Extract the (x, y) coordinate from the center of the cell holding the provided text.  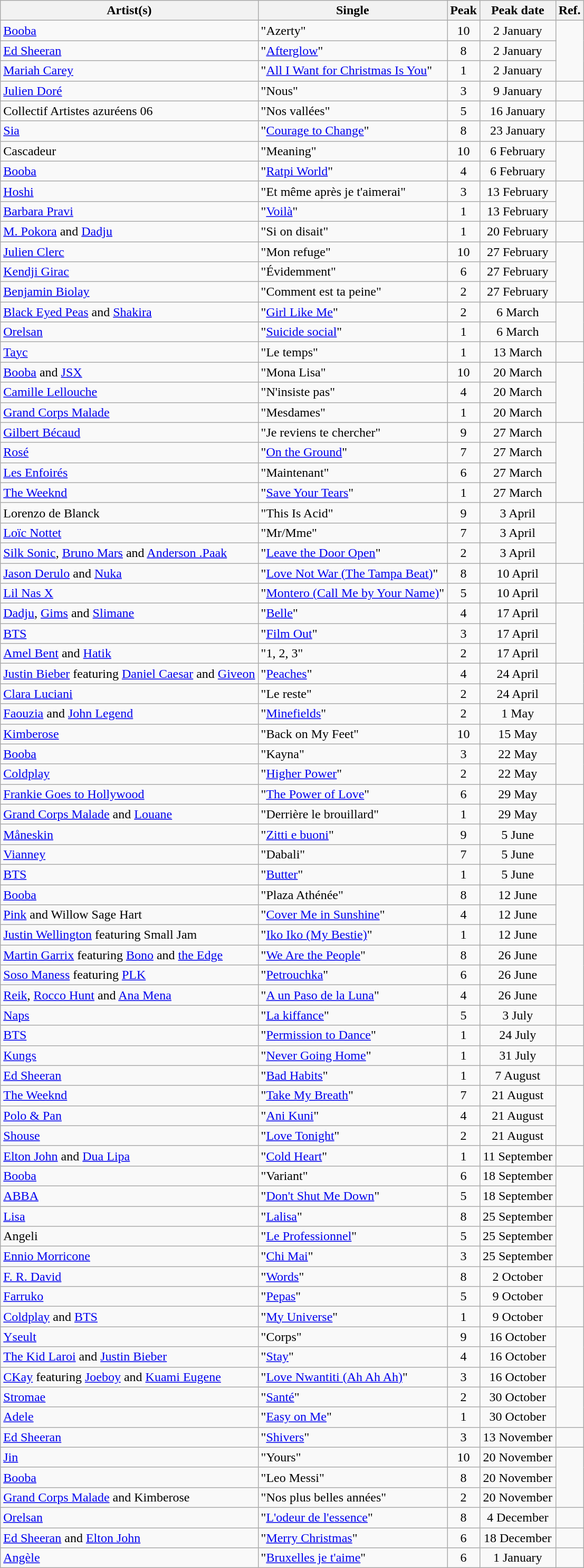
Amel Bent and Hatik (129, 654)
Angèle (129, 1558)
Polo & Pan (129, 1116)
Single (352, 11)
2 October (518, 1277)
"Minefields" (352, 714)
"Le temps" (352, 352)
Frankie Goes to Hollywood (129, 794)
"Take My Breath" (352, 1095)
"Bruxelles je t'aime" (352, 1558)
"Bad Habits" (352, 1075)
"Mon refuge" (352, 252)
15 May (518, 734)
7 August (518, 1075)
Elton John and Dua Lipa (129, 1156)
Kimberose (129, 734)
"Love Nwantiti (Ah Ah Ah)" (352, 1377)
4 December (518, 1517)
"Si on disait" (352, 231)
Kungs (129, 1055)
"Afterglow" (352, 51)
Loïc Nottet (129, 533)
Adele (129, 1417)
"Film Out" (352, 634)
ABBA (129, 1196)
Barbara Pravi (129, 211)
"Évidemment" (352, 272)
"Yours" (352, 1457)
Soso Maness featuring PLK (129, 975)
20 February (518, 231)
Ed Sheeran and Elton John (129, 1538)
Coldplay (129, 774)
18 December (518, 1538)
"Words" (352, 1277)
"Leave the Door Open" (352, 553)
Grand Corps Malade and Kimberose (129, 1497)
"Ani Kuni" (352, 1116)
"Maintenant" (352, 473)
"Lalisa" (352, 1216)
Gilbert Bécaud (129, 432)
Faouzia and John Legend (129, 714)
1 May (518, 714)
Peak date (518, 11)
"Back on My Feet" (352, 734)
"Higher Power" (352, 774)
"Save Your Tears" (352, 493)
"My Universe" (352, 1317)
"Mesdames" (352, 412)
"Montero (Call Me by Your Name)" (352, 593)
Reik, Rocco Hunt and Ana Mena (129, 995)
9 January (518, 91)
Farruko (129, 1297)
M. Pokora and Dadju (129, 231)
24 July (518, 1035)
13 March (518, 352)
"Leo Messi" (352, 1477)
Pink and Willow Sage Hart (129, 915)
"Don't Shut Me Down" (352, 1196)
The Kid Laroi and Justin Bieber (129, 1357)
Julien Doré (129, 91)
"Zitti e buoni" (352, 834)
"Peaches" (352, 674)
Vianney (129, 854)
Silk Sonic, Bruno Mars and Anderson .Paak (129, 553)
"Meaning" (352, 151)
"Shivers" (352, 1437)
Martin Garrix featuring Bono and the Edge (129, 955)
Lorenzo de Blanck (129, 513)
Cascadeur (129, 151)
"Permission to Dance" (352, 1035)
Les Enfoirés (129, 473)
Yseult (129, 1337)
"Variant" (352, 1176)
"Corps" (352, 1337)
"1, 2, 3" (352, 654)
"Iko Iko (My Bestie)" (352, 935)
"Nous" (352, 91)
16 January (518, 111)
Black Eyed Peas and Shakira (129, 312)
11 September (518, 1156)
Jin (129, 1457)
Peak (464, 11)
Julien Clerc (129, 252)
"L'odeur de l'essence" (352, 1517)
Coldplay and BTS (129, 1317)
"This Is Acid" (352, 513)
"Le reste" (352, 694)
F. R. David (129, 1277)
31 July (518, 1055)
"La kiffance" (352, 1015)
Lisa (129, 1216)
Lil Nas X (129, 593)
"Comment est ta peine" (352, 292)
"Love Not War (The Tampa Beat)" (352, 573)
Sia (129, 131)
"Je reviens te chercher" (352, 432)
"Courage to Change" (352, 131)
Måneskin (129, 834)
"Never Going Home" (352, 1055)
CKay featuring Joeboy and Kuami Eugene (129, 1377)
1 January (518, 1558)
Angeli (129, 1236)
"Cold Heart" (352, 1156)
Jason Derulo and Nuka (129, 573)
Kendji Girac (129, 272)
"Love Tonight" (352, 1136)
"Suicide social" (352, 332)
"Merry Christmas" (352, 1538)
Camille Lellouche (129, 392)
"Et même après je t'aimerai" (352, 191)
Justin Wellington featuring Small Jam (129, 935)
"Nos plus belles années" (352, 1497)
Tayc (129, 352)
"Mr/Mme" (352, 533)
Justin Bieber featuring Daniel Caesar and Giveon (129, 674)
Booba and JSX (129, 372)
"Cover Me in Sunshine" (352, 915)
"Mona Lisa" (352, 372)
Naps (129, 1015)
Stromae (129, 1397)
23 January (518, 131)
"N'insiste pas" (352, 392)
Shouse (129, 1136)
"Nos vallées" (352, 111)
Clara Luciani (129, 694)
"Belle" (352, 613)
Hoshi (129, 191)
"Kayna" (352, 754)
"Pepas" (352, 1297)
"The Power of Love" (352, 794)
Ref. (570, 11)
"Girl Like Me" (352, 312)
"A un Paso de la Luna" (352, 995)
"We Are the People" (352, 955)
"All I Want for Christmas Is You" (352, 71)
3 July (518, 1015)
Mariah Carey (129, 71)
Ennio Morricone (129, 1257)
Benjamin Biolay (129, 292)
"Voilà" (352, 211)
Artist(s) (129, 11)
"Butter" (352, 874)
"Santé" (352, 1397)
"Stay" (352, 1357)
Grand Corps Malade and Louane (129, 814)
Grand Corps Malade (129, 412)
"Easy on Me" (352, 1417)
"Dabali" (352, 854)
"Chi Mai" (352, 1257)
"Plaza Athénée" (352, 895)
13 November (518, 1437)
Collectif Artistes azuréens 06 (129, 111)
"Azerty" (352, 31)
"Le Professionnel" (352, 1236)
"On the Ground" (352, 452)
"Petrouchka" (352, 975)
Dadju, Gims and Slimane (129, 613)
Rosé (129, 452)
"Derrière le brouillard" (352, 814)
"Ratpi World" (352, 171)
